Provide the (X, Y) coordinate of the cell's center where the given text is located.  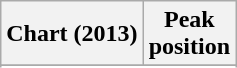
Peakposition (189, 34)
Chart (2013) (72, 34)
